Identify which cell holds the provided text, then report its [X, Y] central coordinate. 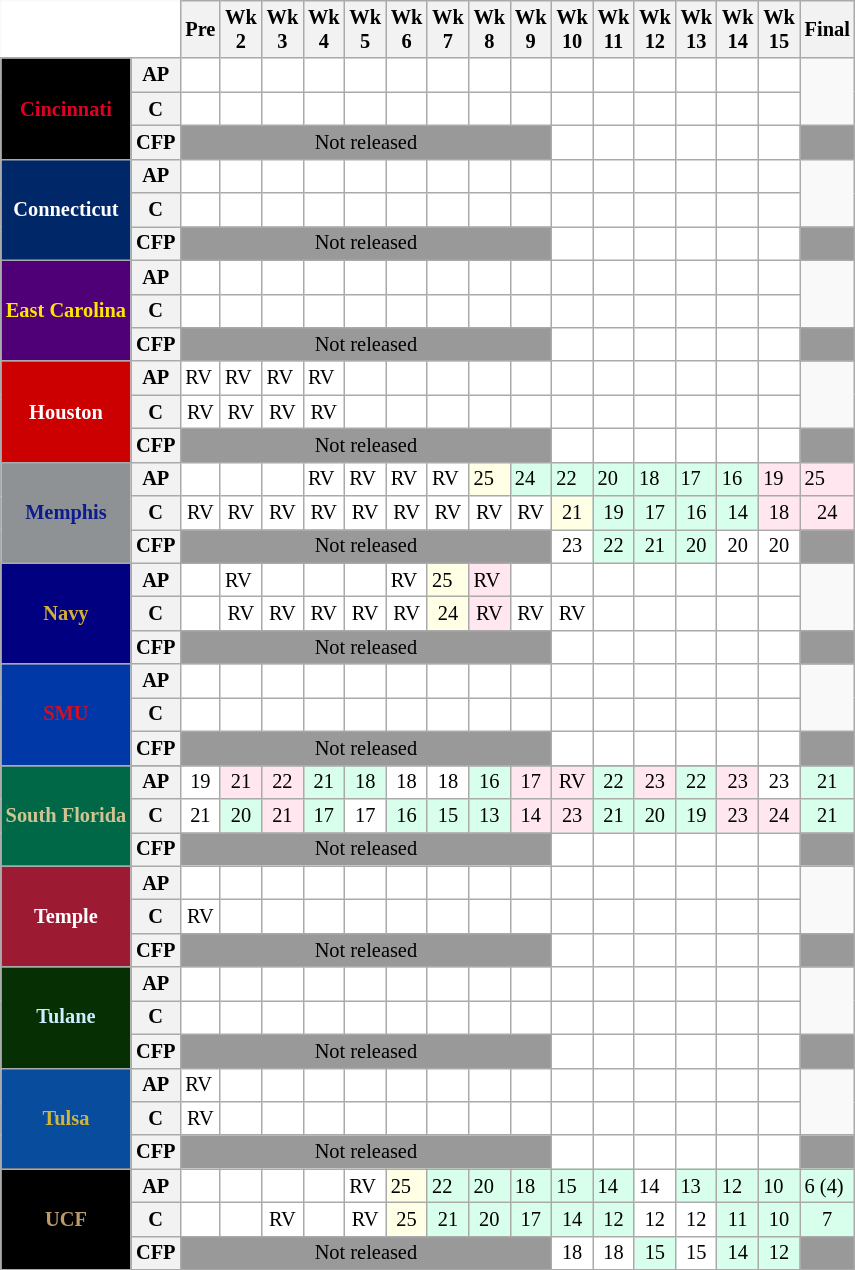
East Carolina [66, 310]
6 (4) [828, 1186]
Connecticut [66, 210]
Wk11 [614, 29]
Wk6 [406, 29]
UCF [66, 1220]
South Florida [66, 816]
Wk7 [448, 29]
Wk15 [778, 29]
Tulsa [66, 1118]
SMU [66, 714]
Wk14 [738, 29]
Wk3 [282, 29]
Navy [66, 614]
Wk2 [240, 29]
Pre [200, 29]
7 [828, 1219]
Wk9 [530, 29]
Final [828, 29]
Wk4 [324, 29]
Cincinnati [66, 108]
Wk12 [654, 29]
11 [738, 1219]
Wk8 [490, 29]
Temple [66, 916]
Tulane [66, 1018]
Memphis [66, 512]
Wk5 [364, 29]
Houston [66, 412]
Wk10 [572, 29]
Wk13 [696, 29]
